Capture the cell that displays the provided text and extract its (x, y) central coordinate. 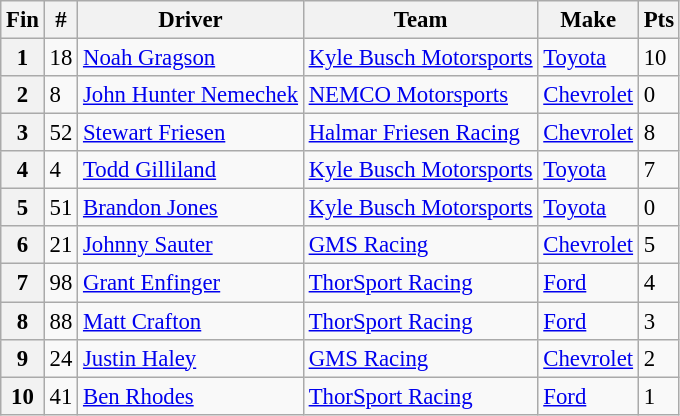
Make (588, 20)
51 (60, 208)
Stewart Friesen (191, 133)
18 (60, 58)
NEMCO Motorsports (420, 95)
Team (420, 20)
Halmar Friesen Racing (420, 133)
24 (60, 358)
Brandon Jones (191, 208)
Grant Enfinger (191, 283)
Johnny Sauter (191, 245)
Fin (23, 20)
6 (23, 245)
98 (60, 283)
Ben Rhodes (191, 396)
Justin Haley (191, 358)
Driver (191, 20)
John Hunter Nemechek (191, 95)
# (60, 20)
Pts (658, 20)
41 (60, 396)
88 (60, 321)
52 (60, 133)
21 (60, 245)
Todd Gilliland (191, 170)
Noah Gragson (191, 58)
Matt Crafton (191, 321)
9 (23, 358)
